Determine the (x, y) coordinate at the center of the cell enclosing the given text.  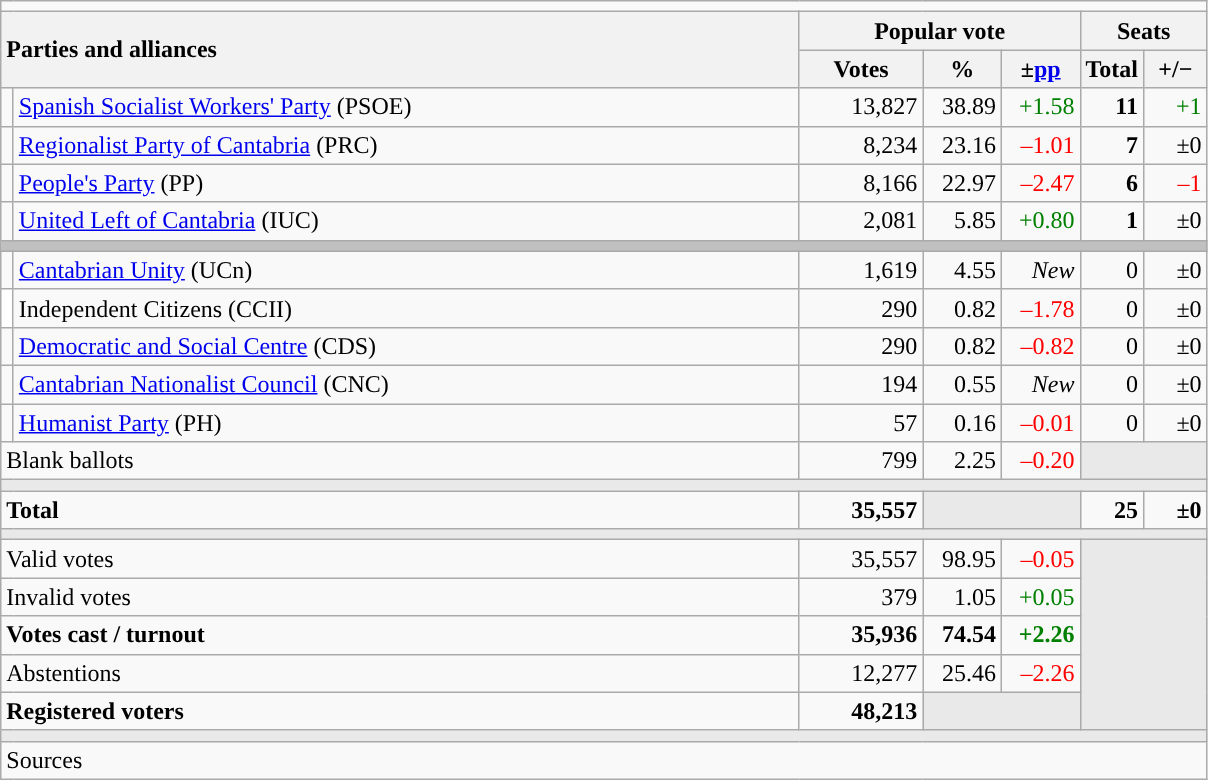
Humanist Party (PH) (406, 423)
–0.82 (1040, 346)
1 (1112, 221)
+2.26 (1040, 635)
Seats (1144, 31)
–1.01 (1040, 145)
6 (1112, 183)
799 (861, 461)
+/− (1176, 69)
5.85 (962, 221)
8,166 (861, 183)
13,827 (861, 107)
Cantabrian Nationalist Council (CNC) (406, 384)
+1 (1176, 107)
48,213 (861, 711)
1.05 (962, 597)
7 (1112, 145)
38.89 (962, 107)
Registered voters (400, 711)
74.54 (962, 635)
United Left of Cantabria (IUC) (406, 221)
% (962, 69)
Popular vote (940, 31)
Parties and alliances (400, 50)
2.25 (962, 461)
4.55 (962, 270)
57 (861, 423)
Blank ballots (400, 461)
–1.78 (1040, 308)
Regionalist Party of Cantabria (PRC) (406, 145)
98.95 (962, 559)
2,081 (861, 221)
11 (1112, 107)
–1 (1176, 183)
Votes cast / turnout (400, 635)
0.55 (962, 384)
–0.20 (1040, 461)
25 (1112, 510)
8,234 (861, 145)
1,619 (861, 270)
–2.26 (1040, 673)
People's Party (PP) (406, 183)
Democratic and Social Centre (CDS) (406, 346)
23.16 (962, 145)
±pp (1040, 69)
Spanish Socialist Workers' Party (PSOE) (406, 107)
–2.47 (1040, 183)
12,277 (861, 673)
+0.05 (1040, 597)
Cantabrian Unity (UCn) (406, 270)
194 (861, 384)
Votes (861, 69)
Sources (604, 760)
Abstentions (400, 673)
35,936 (861, 635)
0.16 (962, 423)
Valid votes (400, 559)
25.46 (962, 673)
379 (861, 597)
–0.05 (1040, 559)
+1.58 (1040, 107)
+0.80 (1040, 221)
–0.01 (1040, 423)
Independent Citizens (CCII) (406, 308)
22.97 (962, 183)
Invalid votes (400, 597)
